For the text-containing cell, return its midpoint in (X, Y) coordinate format. 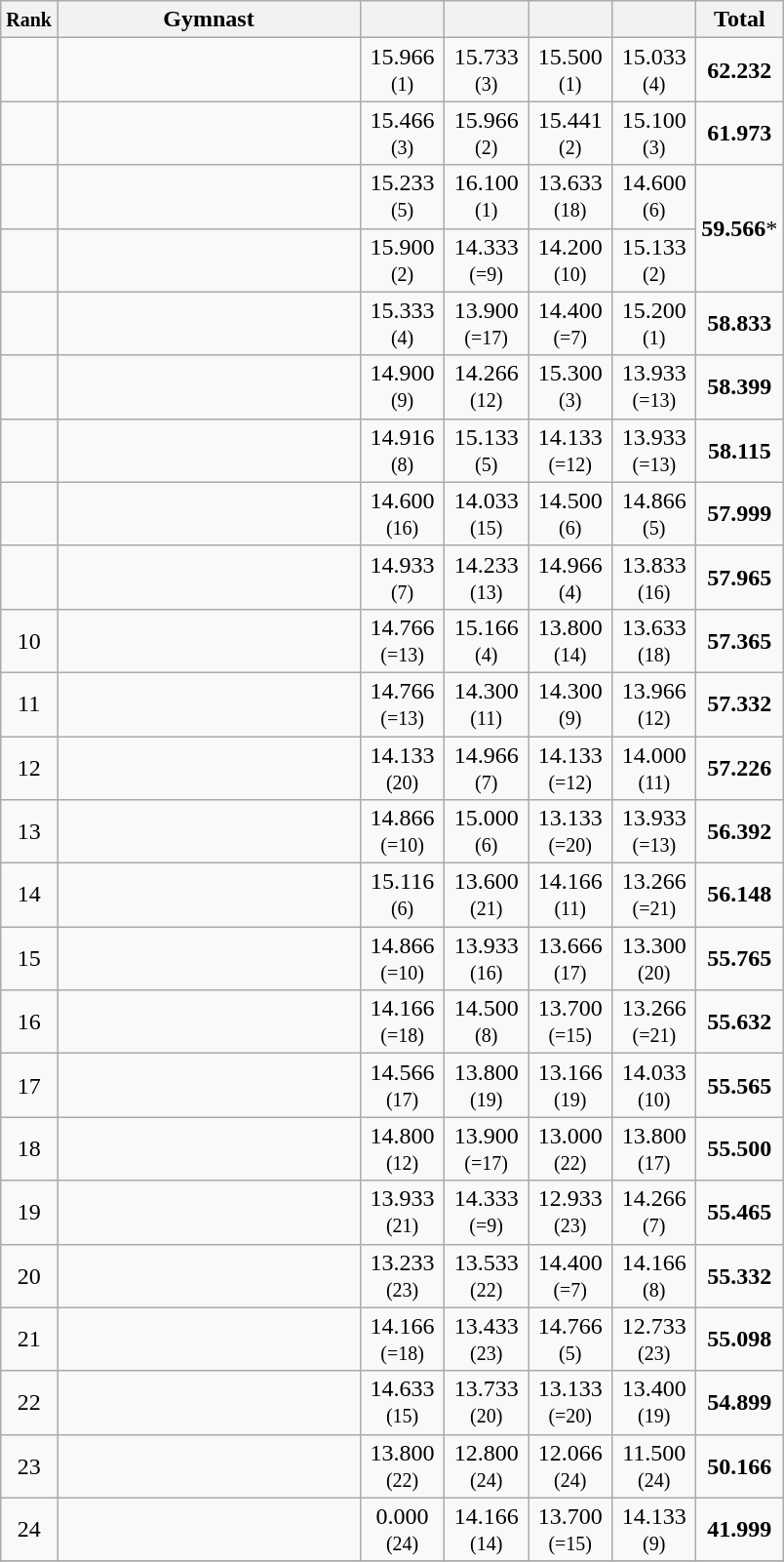
14.500(6) (570, 513)
15.166(4) (487, 640)
56.148 (739, 896)
15.466(3) (403, 133)
15.500(1) (570, 70)
12.733(23) (654, 1339)
58.115 (739, 451)
14.166(11) (570, 896)
13.966(12) (654, 704)
57.999 (739, 513)
58.833 (739, 324)
41.999 (739, 1530)
14.916(8) (403, 451)
15.133(2) (654, 260)
22 (29, 1403)
16.100(1) (487, 197)
15.033(4) (654, 70)
14.566(17) (403, 1085)
14.966(4) (570, 578)
15.200(1) (654, 324)
23 (29, 1465)
14.633(15) (403, 1403)
15.966(2) (487, 133)
15.233(5) (403, 197)
13.800(17) (654, 1149)
Gymnast (209, 20)
14.033(15) (487, 513)
13.933(16) (487, 958)
11 (29, 704)
13.533(22) (487, 1276)
10 (29, 640)
61.973 (739, 133)
57.332 (739, 704)
57.965 (739, 578)
Rank (29, 20)
13.400(19) (654, 1403)
14.266(12) (487, 386)
14.200(10) (570, 260)
55.332 (739, 1276)
13.000(22) (570, 1149)
15.333(4) (403, 324)
55.565 (739, 1085)
14.166(8) (654, 1276)
15.966(1) (403, 70)
14 (29, 896)
15 (29, 958)
13.733(20) (487, 1403)
14.933(7) (403, 578)
15.133(5) (487, 451)
14.266(7) (654, 1212)
19 (29, 1212)
16 (29, 1022)
14.900(9) (403, 386)
57.365 (739, 640)
55.098 (739, 1339)
15.733(3) (487, 70)
13.933(21) (403, 1212)
55.465 (739, 1212)
13 (29, 831)
12.800(24) (487, 1465)
14.033(10) (654, 1085)
13.433(23) (487, 1339)
59.566* (739, 228)
20 (29, 1276)
13.800(22) (403, 1465)
14.500(8) (487, 1022)
14.300(9) (570, 704)
13.233(23) (403, 1276)
15.900(2) (403, 260)
14.600(6) (654, 197)
12 (29, 767)
14.866(5) (654, 513)
15.000(6) (487, 831)
62.232 (739, 70)
12.933(23) (570, 1212)
13.800(14) (570, 640)
12.066(24) (570, 1465)
55.500 (739, 1149)
15.300(3) (570, 386)
18 (29, 1149)
55.632 (739, 1022)
50.166 (739, 1465)
17 (29, 1085)
58.399 (739, 386)
15.116(6) (403, 896)
14.166(14) (487, 1530)
56.392 (739, 831)
14.133(20) (403, 767)
54.899 (739, 1403)
15.100(3) (654, 133)
13.600(21) (487, 896)
15.441(2) (570, 133)
11.500(24) (654, 1465)
13.166(19) (570, 1085)
14.133(9) (654, 1530)
24 (29, 1530)
14.966(7) (487, 767)
14.766(5) (570, 1339)
13.300(20) (654, 958)
14.000(11) (654, 767)
13.800(19) (487, 1085)
13.833(16) (654, 578)
14.300(11) (487, 704)
57.226 (739, 767)
21 (29, 1339)
13.666(17) (570, 958)
Total (739, 20)
14.800(12) (403, 1149)
55.765 (739, 958)
14.600(16) (403, 513)
14.233(13) (487, 578)
0.000(24) (403, 1530)
